Output the (X, Y) coordinate of the center of the cell containing the given text.  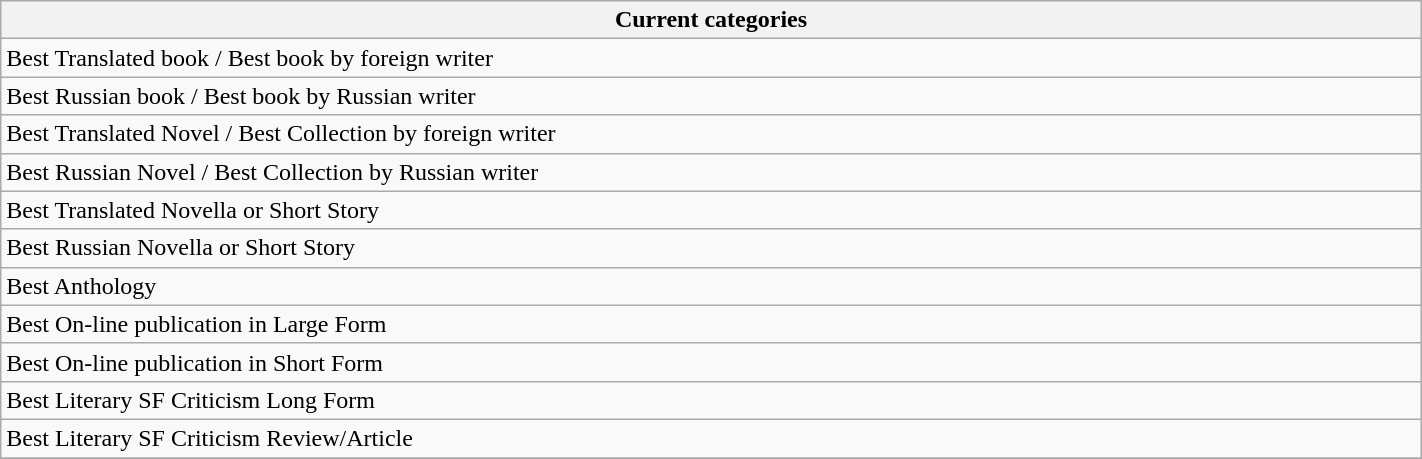
Current categories (711, 20)
Best Russian Novel / Best Collection by Russian writer (711, 172)
Best Russian book / Best book by Russian writer (711, 96)
Best Translated book / Best book by foreign writer (711, 58)
Best On-line publication in Short Form (711, 362)
Best Russian Novella or Short Story (711, 248)
Best Literary SF Criticism Long Form (711, 400)
Best On-line publication in Large Form (711, 324)
Best Translated Novel / Best Collection by foreign writer (711, 134)
Best Translated Novella or Short Story (711, 210)
Best Anthology (711, 286)
Best Literary SF Criticism Review/Article (711, 438)
